Identify which cell holds the provided text, then report its (X, Y) central coordinate. 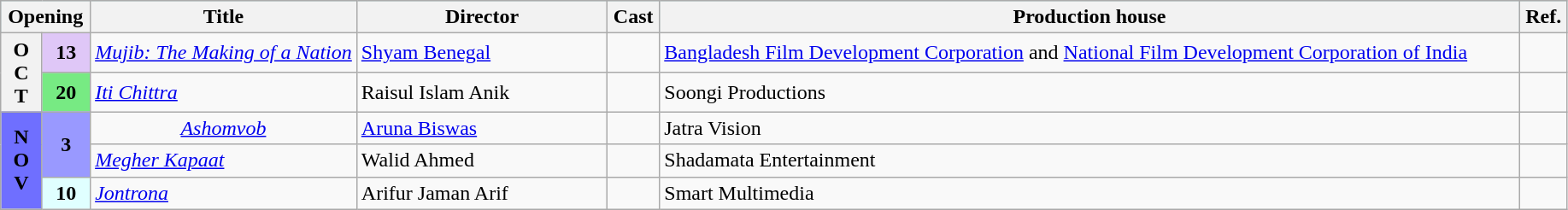
Bangladesh Film Development Corporation and National Film Development Corporation of India (1089, 53)
NOV (21, 160)
Title (224, 17)
Iti Chittra (224, 92)
Smart Multimedia (1089, 193)
Arifur Jaman Arif (482, 193)
Ashomvob (224, 128)
Jontrona (224, 193)
Production house (1089, 17)
20 (67, 92)
13 (67, 53)
Mujib: The Making of a Nation (224, 53)
Raisul Islam Anik (482, 92)
Soongi Productions (1089, 92)
Cast (634, 17)
Walid Ahmed (482, 160)
OCT (21, 73)
10 (67, 193)
Opening (46, 17)
Jatra Vision (1089, 128)
Ref. (1543, 17)
Megher Kapaat (224, 160)
Director (482, 17)
Shyam Benegal (482, 53)
Shadamata Entertainment (1089, 160)
3 (67, 144)
Aruna Biswas (482, 128)
